Scan for the cell matching the given text and deliver its [X, Y] coordinate at center. 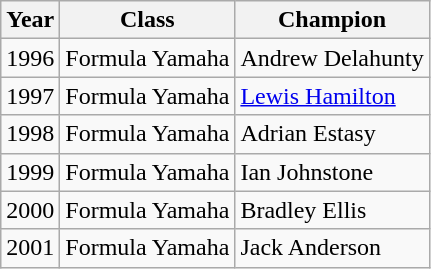
Class [148, 20]
1997 [30, 96]
1996 [30, 58]
1999 [30, 172]
Champion [332, 20]
Bradley Ellis [332, 210]
2001 [30, 248]
Lewis Hamilton [332, 96]
Year [30, 20]
2000 [30, 210]
1998 [30, 134]
Andrew Delahunty [332, 58]
Jack Anderson [332, 248]
Adrian Estasy [332, 134]
Ian Johnstone [332, 172]
